Locate the cell with the specified text and output its (X, Y) center coordinate. 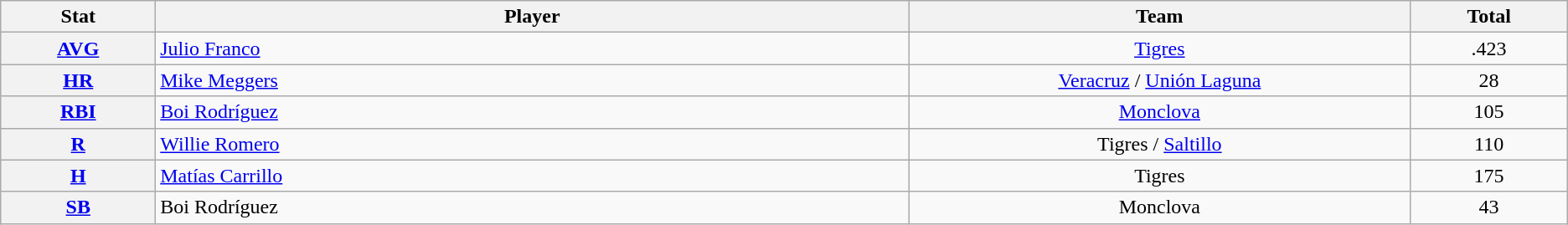
Veracruz / Unión Laguna (1159, 80)
Matías Carrillo (533, 176)
Player (533, 17)
110 (1489, 144)
105 (1489, 112)
SB (79, 207)
HR (79, 80)
Total (1489, 17)
Team (1159, 17)
RBI (79, 112)
Mike Meggers (533, 80)
Stat (79, 17)
43 (1489, 207)
R (79, 144)
Tigres / Saltillo (1159, 144)
Julio Franco (533, 49)
H (79, 176)
AVG (79, 49)
175 (1489, 176)
Willie Romero (533, 144)
.423 (1489, 49)
28 (1489, 80)
